Extract the [X, Y] coordinate from the center of the cell holding the provided text.  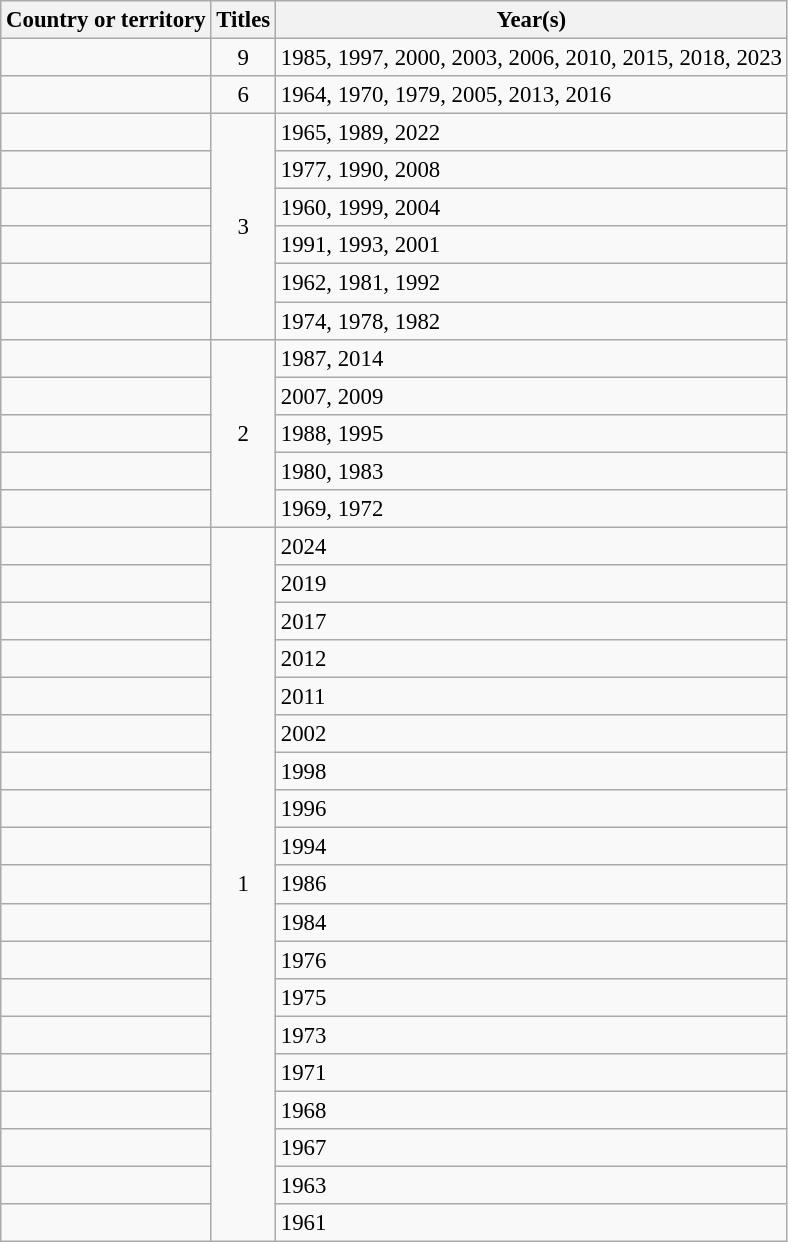
1964, 1970, 1979, 2005, 2013, 2016 [531, 95]
2017 [531, 621]
1988, 1995 [531, 433]
1980, 1983 [531, 471]
1975 [531, 997]
1963 [531, 1185]
1977, 1990, 2008 [531, 170]
2002 [531, 734]
Year(s) [531, 20]
2019 [531, 584]
1998 [531, 772]
1 [244, 884]
2011 [531, 697]
3 [244, 227]
1968 [531, 1110]
1973 [531, 1035]
1986 [531, 885]
9 [244, 58]
1961 [531, 1223]
1974, 1978, 1982 [531, 321]
1987, 2014 [531, 358]
2024 [531, 546]
Titles [244, 20]
1960, 1999, 2004 [531, 208]
1994 [531, 847]
Country or territory [106, 20]
1991, 1993, 2001 [531, 245]
1969, 1972 [531, 509]
1962, 1981, 1992 [531, 283]
1967 [531, 1148]
1985, 1997, 2000, 2003, 2006, 2010, 2015, 2018, 2023 [531, 58]
2012 [531, 659]
6 [244, 95]
1976 [531, 960]
1965, 1989, 2022 [531, 133]
1984 [531, 922]
2007, 2009 [531, 396]
1971 [531, 1073]
2 [244, 433]
1996 [531, 809]
